Return [X, Y] of the center of cell containing provided text 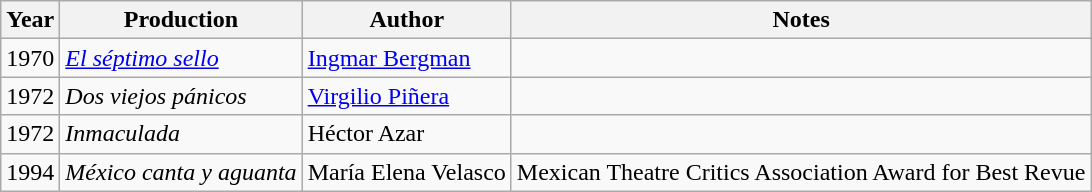
Ingmar Bergman [406, 58]
1994 [30, 172]
1970 [30, 58]
Virgilio Piñera [406, 96]
México canta y aguanta [181, 172]
Mexican Theatre Critics Association Award for Best Revue [801, 172]
Notes [801, 20]
Dos viejos pánicos [181, 96]
Inmaculada [181, 134]
Héctor Azar [406, 134]
Year [30, 20]
Author [406, 20]
Production [181, 20]
María Elena Velasco [406, 172]
El séptimo sello [181, 58]
